Identify which cell holds the provided text, then report its (x, y) central coordinate. 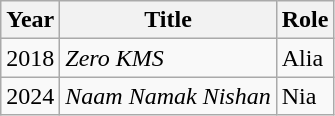
Title (168, 20)
Alia (305, 58)
Naam Namak Nishan (168, 96)
Nia (305, 96)
Year (30, 20)
2024 (30, 96)
Role (305, 20)
Zero KMS (168, 58)
2018 (30, 58)
